Pinpoint the cell where the given text exists, returning its [X, Y] midpoint coordinate. 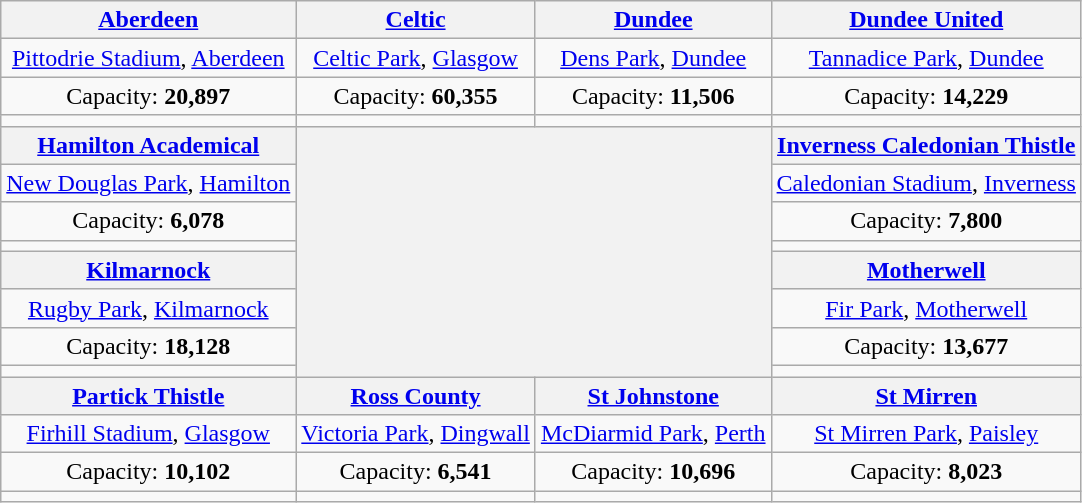
Capacity: 11,506 [653, 96]
St Johnstone [653, 395]
Capacity: 10,696 [653, 472]
Capacity: 8,023 [926, 472]
Capacity: 7,800 [926, 221]
Motherwell [926, 270]
Hamilton Academical [148, 145]
McDiarmid Park, Perth [653, 434]
Capacity: 14,229 [926, 96]
Celtic [416, 20]
Fir Park, Motherwell [926, 308]
Partick Thistle [148, 395]
Capacity: 20,897 [148, 96]
Celtic Park, Glasgow [416, 58]
Rugby Park, Kilmarnock [148, 308]
New Douglas Park, Hamilton [148, 183]
Capacity: 6,541 [416, 472]
Capacity: 60,355 [416, 96]
Dundee [653, 20]
Capacity: 13,677 [926, 346]
Firhill Stadium, Glasgow [148, 434]
Pittodrie Stadium, Aberdeen [148, 58]
Ross County [416, 395]
Capacity: 10,102 [148, 472]
Inverness Caledonian Thistle [926, 145]
Victoria Park, Dingwall [416, 434]
Aberdeen [148, 20]
Dens Park, Dundee [653, 58]
Tannadice Park, Dundee [926, 58]
Kilmarnock [148, 270]
St Mirren [926, 395]
Capacity: 6,078 [148, 221]
Caledonian Stadium, Inverness [926, 183]
St Mirren Park, Paisley [926, 434]
Dundee United [926, 20]
Capacity: 18,128 [148, 346]
